Pinpoint the cell where the given text exists, returning its [x, y] midpoint coordinate. 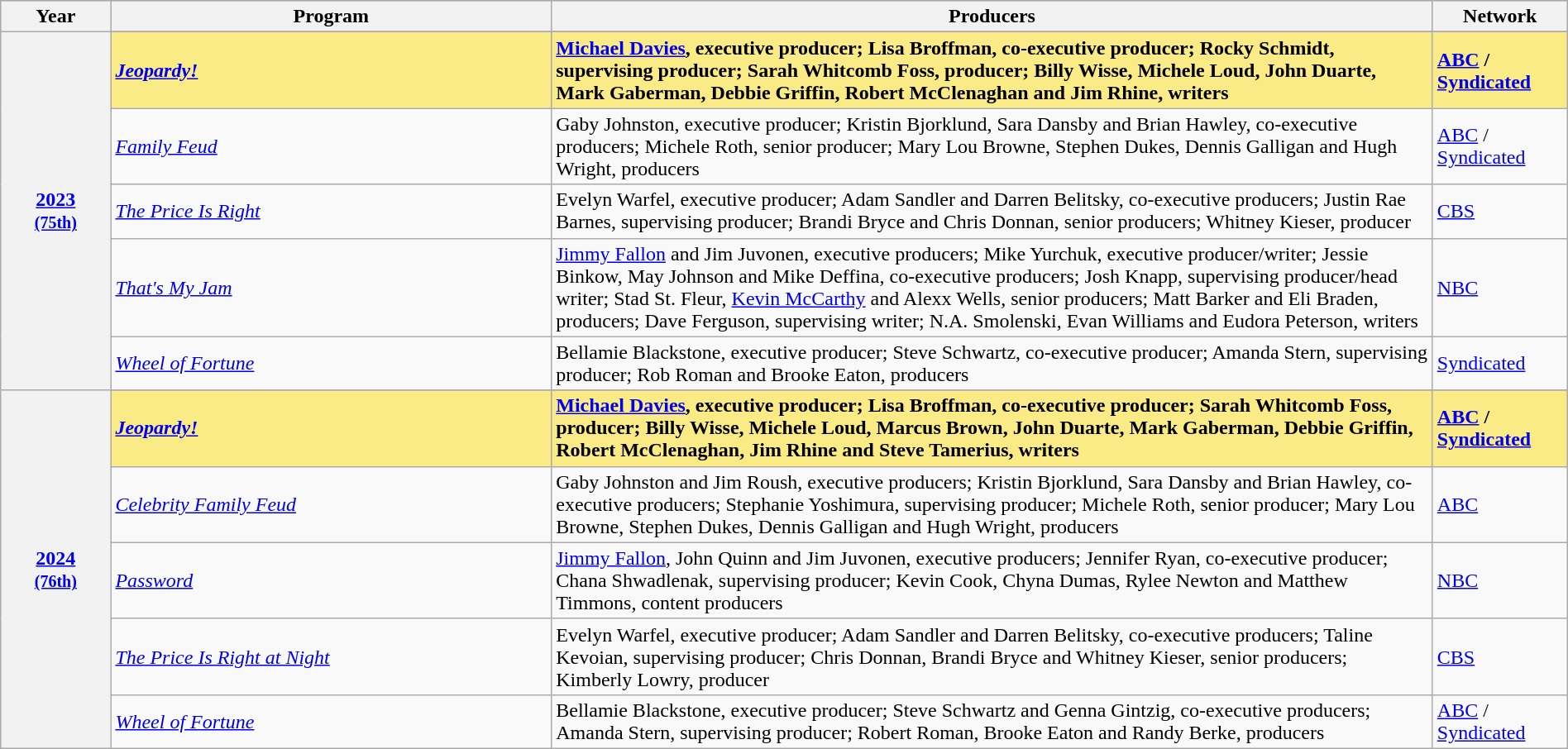
Program [331, 17]
That's My Jam [331, 288]
The Price Is Right [331, 212]
Password [331, 580]
Producers [992, 17]
2024(76th) [56, 569]
2023(75th) [56, 212]
Celebrity Family Feud [331, 504]
Syndicated [1500, 364]
The Price Is Right at Night [331, 656]
Year [56, 17]
Network [1500, 17]
Family Feud [331, 146]
ABC [1500, 504]
